Detect which cell encompasses the target text, then output its [x, y] center coordinate. 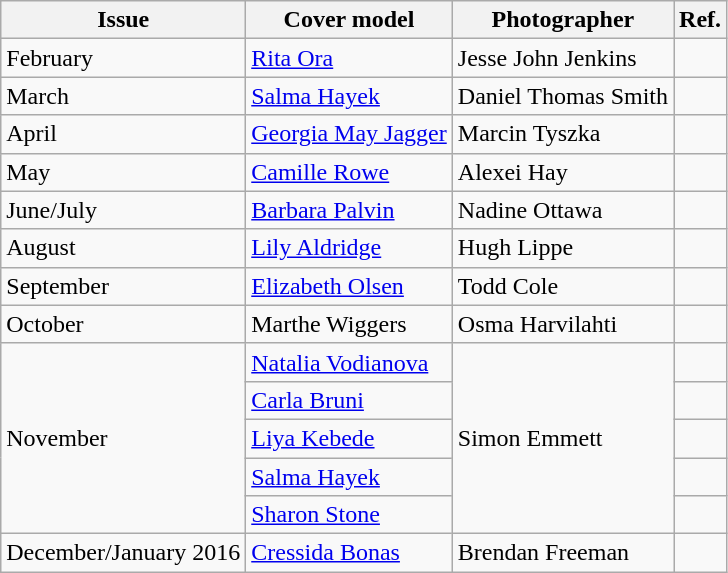
Barbara Palvin [350, 210]
Camille Rowe [350, 172]
May [124, 172]
Hugh Lippe [562, 248]
Osma Harvilahti [562, 324]
Elizabeth Olsen [350, 286]
Marcin Tyszka [562, 134]
Alexei Hay [562, 172]
Marthe Wiggers [350, 324]
Liya Kebede [350, 438]
September [124, 286]
Simon Emmett [562, 438]
Photographer [562, 20]
Cover model [350, 20]
April [124, 134]
Issue [124, 20]
August [124, 248]
Daniel Thomas Smith [562, 96]
June/July [124, 210]
November [124, 438]
Cressida Bonas [350, 553]
Sharon Stone [350, 515]
Ref. [700, 20]
Jesse John Jenkins [562, 58]
Lily Aldridge [350, 248]
February [124, 58]
October [124, 324]
Natalia Vodianova [350, 362]
Georgia May Jagger [350, 134]
Todd Cole [562, 286]
Carla Bruni [350, 400]
December/January 2016 [124, 553]
Rita Ora [350, 58]
Nadine Ottawa [562, 210]
March [124, 96]
Brendan Freeman [562, 553]
